Identify which cell holds the provided text, then report its (X, Y) central coordinate. 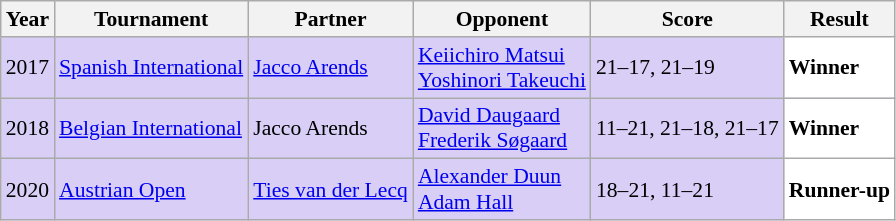
11–21, 21–18, 21–17 (688, 128)
David Daugaard Frederik Søgaard (502, 128)
21–17, 21–19 (688, 68)
Score (688, 19)
Belgian International (151, 128)
Keiichiro Matsui Yoshinori Takeuchi (502, 68)
Year (28, 19)
18–21, 11–21 (688, 190)
Result (840, 19)
Ties van der Lecq (330, 190)
2017 (28, 68)
Tournament (151, 19)
Opponent (502, 19)
Alexander Duun Adam Hall (502, 190)
2020 (28, 190)
Spanish International (151, 68)
2018 (28, 128)
Partner (330, 19)
Austrian Open (151, 190)
Runner-up (840, 190)
